Output the [x, y] coordinate of the center of the cell containing the given text.  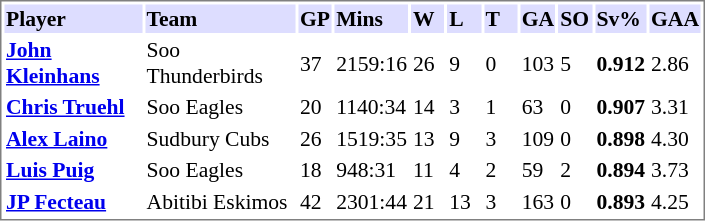
W [428, 18]
0.898 [621, 138]
Abitibi Eskimos [220, 202]
1519:35 [372, 138]
0.893 [621, 202]
4.30 [676, 138]
Soo Thunderbirds [220, 63]
3.31 [676, 107]
Alex Laino [73, 138]
37 [314, 63]
0.894 [621, 170]
63 [538, 107]
163 [538, 202]
2301:44 [372, 202]
Team [220, 18]
5 [576, 63]
T [500, 18]
14 [428, 107]
0.912 [621, 63]
103 [538, 63]
Luis Puig [73, 170]
21 [428, 202]
2.86 [676, 63]
GA [538, 18]
42 [314, 202]
59 [538, 170]
Mins [372, 18]
3.73 [676, 170]
20 [314, 107]
4 [464, 170]
4.25 [676, 202]
948:31 [372, 170]
John Kleinhans [73, 63]
11 [428, 170]
109 [538, 138]
Chris Truehl [73, 107]
Sudbury Cubs [220, 138]
L [464, 18]
GAA [676, 18]
18 [314, 170]
Sv% [621, 18]
JP Fecteau [73, 202]
1140:34 [372, 107]
2159:16 [372, 63]
0.907 [621, 107]
Player [73, 18]
GP [314, 18]
1 [500, 107]
SO [576, 18]
